Extract the (X, Y) coordinate from the center of the cell holding the provided text.  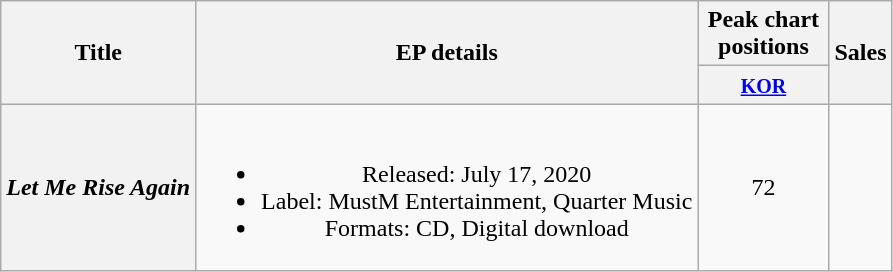
72 (764, 188)
KOR (764, 85)
Peak chart positions (764, 34)
Released: July 17, 2020Label: MustM Entertainment, Quarter MusicFormats: CD, Digital download (447, 188)
Let Me Rise Again (98, 188)
EP details (447, 52)
Title (98, 52)
Sales (860, 52)
